Identify which cell holds the provided text, then report its [X, Y] central coordinate. 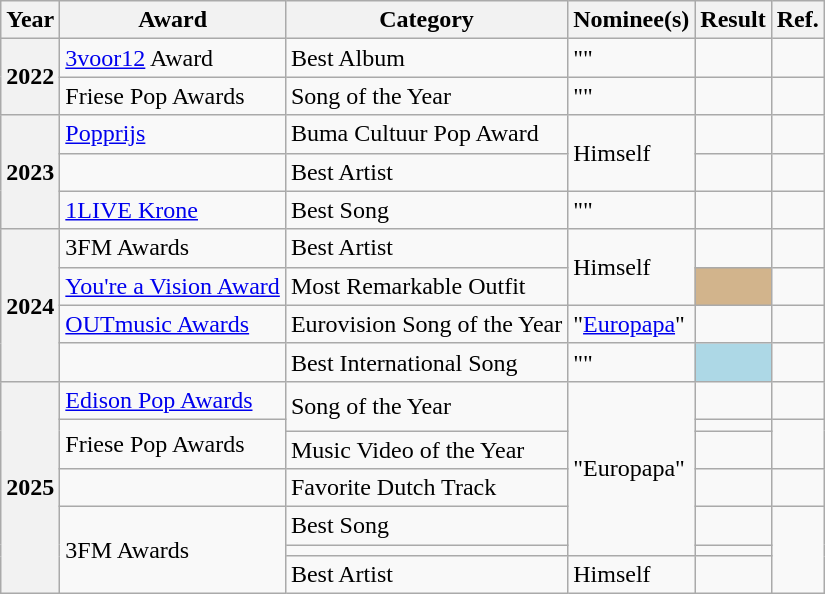
Buma Cultuur Pop Award [426, 134]
Music Video of the Year [426, 449]
Favorite Dutch Track [426, 488]
Best Album [426, 58]
You're a Vision Award [173, 286]
Edison Pop Awards [173, 400]
3voor12 Award [173, 58]
Best International Song [426, 362]
Category [426, 20]
Result [733, 20]
Year [30, 20]
2023 [30, 172]
2024 [30, 305]
2022 [30, 77]
Award [173, 20]
Eurovision Song of the Year [426, 324]
Popprijs [173, 134]
Most Remarkable Outfit [426, 286]
Nominee(s) [632, 20]
OUTmusic Awards [173, 324]
Ref. [798, 20]
1LIVE Krone [173, 210]
2025 [30, 487]
